Scan for the cell matching the given text and deliver its [x, y] coordinate at center. 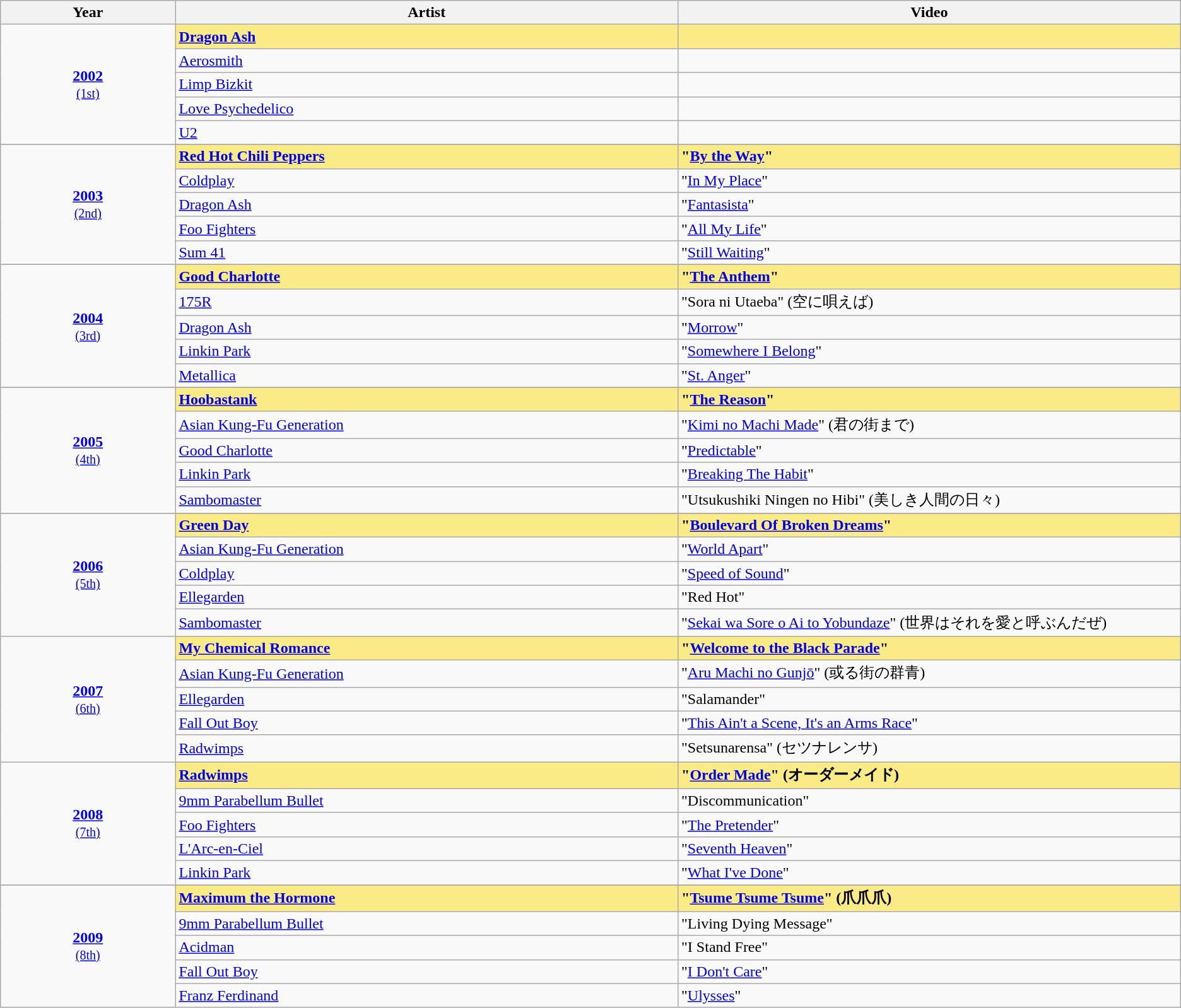
Acidman [426, 947]
2008(7th) [88, 824]
"Morrow" [930, 327]
"Salamander" [930, 699]
Sum 41 [426, 252]
"Living Dying Message" [930, 923]
"In My Place" [930, 180]
175R [426, 303]
Red Hot Chili Peppers [426, 156]
"Discommunication" [930, 800]
Green Day [426, 525]
"The Reason" [930, 399]
"What I've Done" [930, 872]
My Chemical Romance [426, 648]
L'Arc-en-Ciel [426, 848]
2006(5th) [88, 575]
2003(2nd) [88, 204]
"Breaking The Habit" [930, 474]
"Fantasista" [930, 204]
Artist [426, 13]
Maximum the Hormone [426, 898]
"Ulysses" [930, 995]
"Order Made" (オーダーメイド) [930, 776]
"Sora ni Utaeba" (空に唄えば) [930, 303]
"Utsukushiki Ningen no Hibi" (美しき人間の日々) [930, 500]
Hoobastank [426, 399]
"I Don't Care" [930, 971]
"Somewhere I Belong" [930, 351]
Video [930, 13]
"Setsunarensa" (セツナレンサ) [930, 748]
Limp Bizkit [426, 85]
"World Apart" [930, 549]
"Kimi no Machi Made" (君の街まで) [930, 425]
2007(6th) [88, 699]
"Predictable" [930, 450]
Love Psychedelico [426, 108]
"Still Waiting" [930, 252]
"I Stand Free" [930, 947]
"Boulevard Of Broken Dreams" [930, 525]
"Aru Machi no Gunjō" (或る街の群青) [930, 674]
Aerosmith [426, 61]
"St. Anger" [930, 375]
"Welcome to the Black Parade" [930, 648]
"Seventh Heaven" [930, 848]
"Tsume Tsume Tsume" (爪爪爪) [930, 898]
2004(3rd) [88, 325]
Year [88, 13]
2005(4th) [88, 450]
Metallica [426, 375]
"Speed of Sound" [930, 573]
"This Ain't a Scene, It's an Arms Race" [930, 723]
2009(8th) [88, 946]
"Sekai wa Sore o Ai to Yobundaze" (世界はそれを愛と呼ぶんだぜ) [930, 623]
2002(1st) [88, 85]
"By the Way" [930, 156]
U2 [426, 132]
"The Anthem" [930, 276]
"The Pretender" [930, 824]
"Red Hot" [930, 597]
"All My Life" [930, 228]
Franz Ferdinand [426, 995]
